Search for the cell housing the specified text and yield its [X, Y] center coordinate. 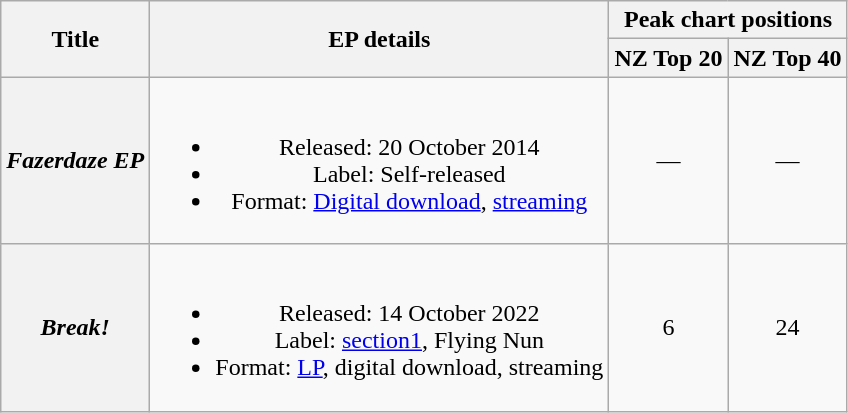
Peak chart positions [728, 20]
Released: 14 October 2022Label: section1, Flying NunFormat: LP, digital download, streaming [380, 328]
24 [788, 328]
Break! [76, 328]
Title [76, 39]
Fazerdaze EP [76, 160]
NZ Top 20 [668, 58]
EP details [380, 39]
NZ Top 40 [788, 58]
Released: 20 October 2014Label: Self-releasedFormat: Digital download, streaming [380, 160]
6 [668, 328]
